Determine the (X, Y) coordinate at the center of the cell enclosing the given text.  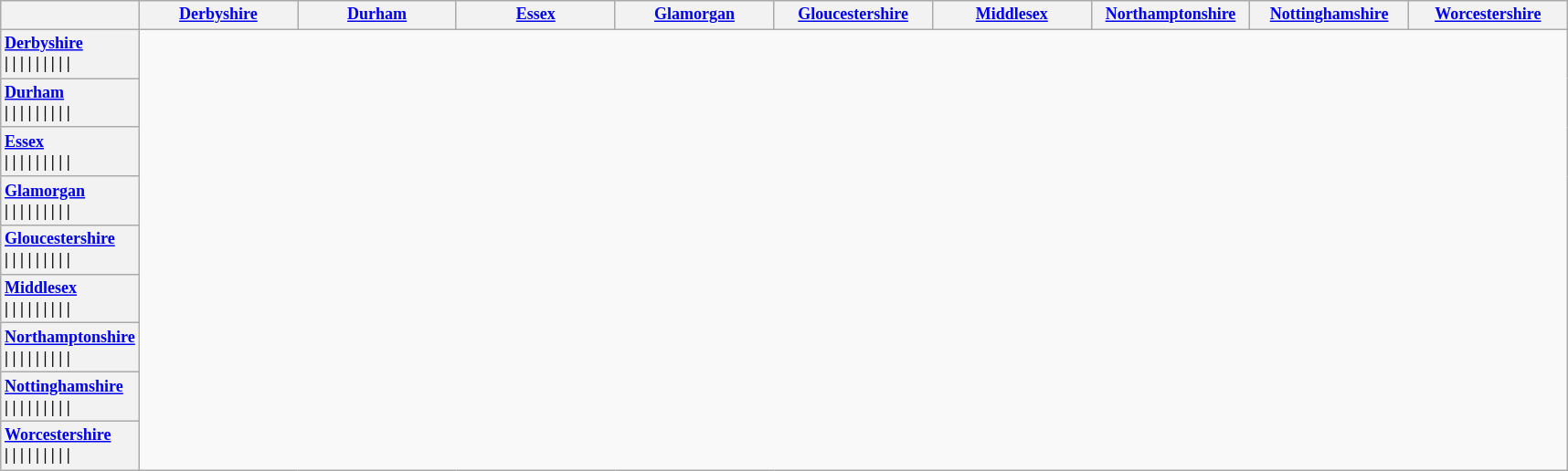
Essex (535, 15)
Essex | | | | | | | | | (69, 152)
Worcestershire | | | | | | | | | (69, 445)
Nottinghamshire (1330, 15)
Derbyshire | | | | | | | | | (69, 54)
Nottinghamshire | | | | | | | | | (69, 397)
Glamorgan (694, 15)
Worcestershire (1488, 15)
Gloucestershire | | | | | | | | | (69, 250)
Durham (377, 15)
Glamorgan | | | | | | | | | (69, 201)
Gloucestershire (853, 15)
Middlesex (1012, 15)
Durham | | | | | | | | | (69, 103)
Northamptonshire | | | | | | | | | (69, 348)
Derbyshire (218, 15)
Northamptonshire (1171, 15)
Middlesex | | | | | | | | | (69, 298)
